Provide the (X, Y) coordinate of the cell's center where the given text is located.  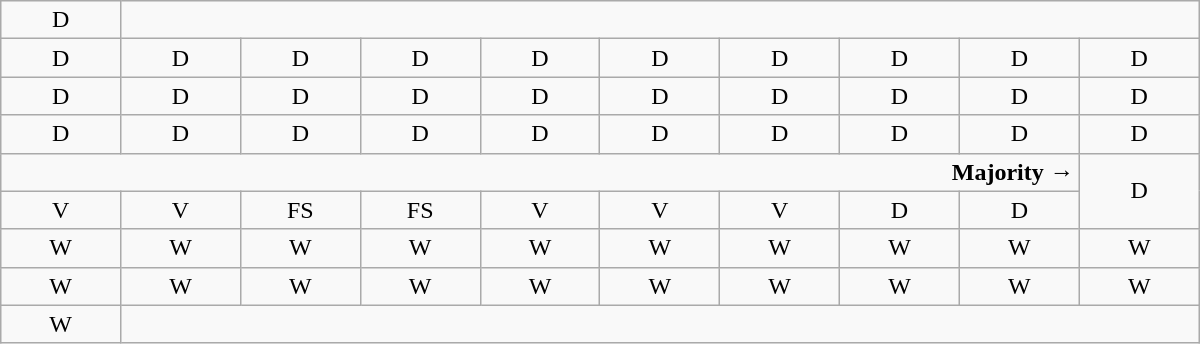
Majority → (540, 172)
